Return the [x, y] coordinate for the center point of the cell that contains the specified text.  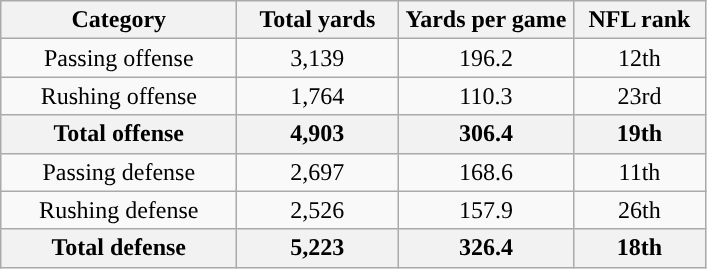
23rd [640, 96]
Total offense [119, 134]
26th [640, 210]
306.4 [486, 134]
168.6 [486, 172]
NFL rank [640, 20]
326.4 [486, 248]
Total yards [318, 20]
4,903 [318, 134]
2,697 [318, 172]
1,764 [318, 96]
Passing defense [119, 172]
19th [640, 134]
11th [640, 172]
Total defense [119, 248]
Yards per game [486, 20]
Passing offense [119, 58]
5,223 [318, 248]
157.9 [486, 210]
3,139 [318, 58]
Rushing offense [119, 96]
2,526 [318, 210]
Rushing defense [119, 210]
Category [119, 20]
110.3 [486, 96]
12th [640, 58]
18th [640, 248]
196.2 [486, 58]
